Find where the given text appears and provide that cell's center as (x, y) coordinate. 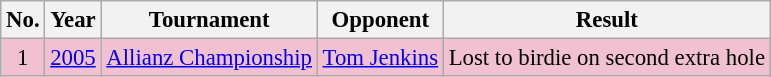
No. (23, 20)
Opponent (380, 20)
Tom Jenkins (380, 58)
Tournament (209, 20)
Allianz Championship (209, 58)
Result (606, 20)
2005 (73, 58)
Year (73, 20)
Lost to birdie on second extra hole (606, 58)
1 (23, 58)
